Scan for the cell matching the given text and deliver its (X, Y) coordinate at center. 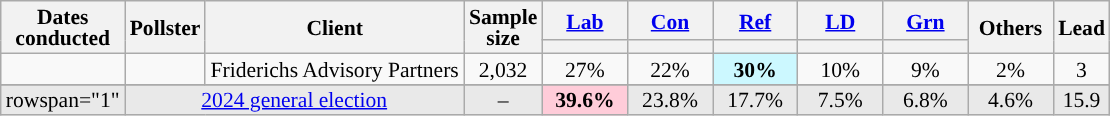
7.5% (840, 100)
39.6% (584, 100)
Friderichs Advisory Partners (334, 68)
15.9 (1082, 100)
2024 general election (294, 100)
6.8% (926, 100)
Lab (584, 20)
Lead (1082, 27)
27% (584, 68)
2% (1010, 68)
30% (756, 68)
Others (1010, 27)
23.8% (670, 100)
2,032 (503, 68)
LD (840, 20)
10% (840, 68)
Ref (756, 20)
22% (670, 68)
3 (1082, 68)
– (503, 100)
4.6% (1010, 100)
Con (670, 20)
Sample size (503, 27)
Grn (926, 20)
9% (926, 68)
Datesconducted (63, 27)
rowspan="1" (63, 100)
17.7% (756, 100)
Pollster (166, 27)
Client (334, 27)
